Determine the (X, Y) coordinate at the center of the cell enclosing the given text.  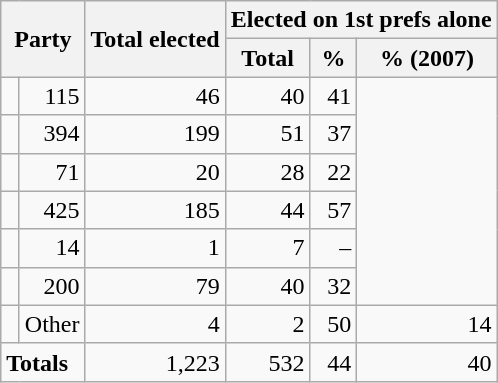
2 (268, 324)
% (334, 58)
41 (334, 96)
37 (334, 134)
Total (268, 58)
71 (52, 172)
Totals (43, 362)
115 (52, 96)
200 (52, 286)
22 (334, 172)
28 (268, 172)
532 (268, 362)
Other (52, 324)
51 (268, 134)
20 (155, 172)
79 (155, 286)
Total elected (155, 39)
1 (155, 248)
Elected on 1st prefs alone (361, 20)
50 (334, 324)
32 (334, 286)
1,223 (155, 362)
394 (52, 134)
425 (52, 210)
46 (155, 96)
185 (155, 210)
57 (334, 210)
% (2007) (427, 58)
– (334, 248)
7 (268, 248)
4 (155, 324)
199 (155, 134)
Party (43, 39)
